Detect which cell encompasses the target text, then output its [x, y] center coordinate. 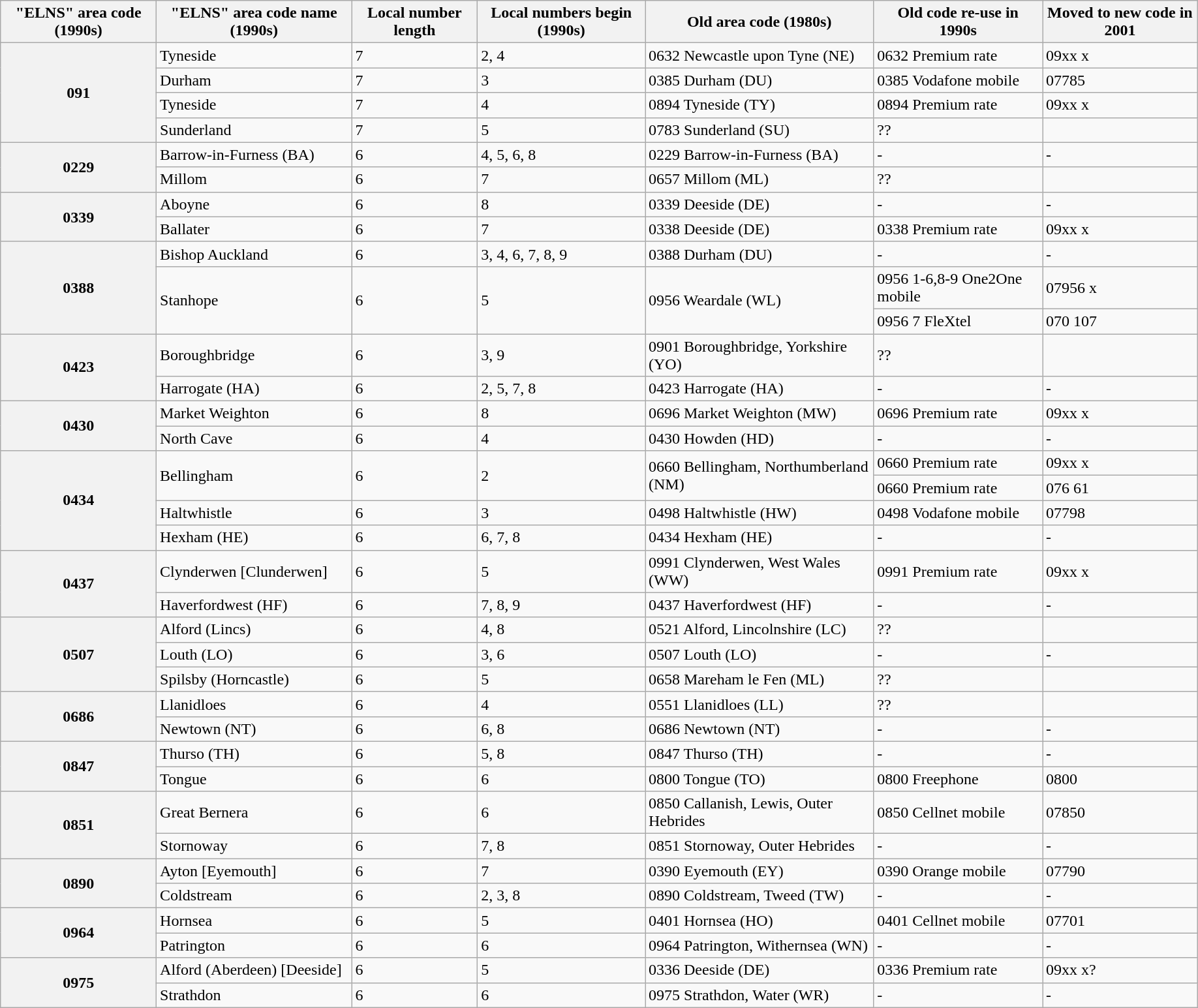
0498 Vodafone mobile [958, 513]
Durham [254, 80]
0851 Stornoway, Outer Hebrides [759, 846]
"ELNS" area code name (1990s) [254, 22]
6, 8 [561, 729]
Moved to new code in 2001 [1120, 22]
0956 Weardale (WL) [759, 300]
0894 Tyneside (TY) [759, 105]
Thurso (TH) [254, 754]
0388 [78, 287]
Stanhope [254, 300]
Great Bernera [254, 813]
070 107 [1120, 321]
Millom [254, 179]
0851 [78, 825]
0632 Premium rate [958, 55]
Old code re-use in 1990s [958, 22]
0975 Strathdon, Water (WR) [759, 995]
0498 Haltwhistle (HW) [759, 513]
0696 Market Weighton (MW) [759, 414]
0338 Premium rate [958, 229]
Patrington [254, 945]
0956 7 FleXtel [958, 321]
07850 [1120, 813]
0507 [78, 654]
Alford (Aberdeen) [Deeside] [254, 970]
Market Weighton [254, 414]
0658 Mareham le Fen (ML) [759, 679]
0401 Cellnet mobile [958, 921]
07785 [1120, 80]
0800 [1120, 778]
2, 4 [561, 55]
Aboyne [254, 204]
0336 Deeside (DE) [759, 970]
Haverfordwest (HF) [254, 605]
0847 [78, 766]
0975 [78, 983]
"ELNS" area code (1990s) [78, 22]
3, 9 [561, 355]
Alford (Lincs) [254, 630]
0390 Orange mobile [958, 871]
0800 Freephone [958, 778]
Boroughbridge [254, 355]
Bellingham [254, 476]
0660 Bellingham, Northumberland (NM) [759, 476]
0229 [78, 167]
Clynderwen [Clunderwen] [254, 572]
0430 [78, 426]
0423 Harrogate (HA) [759, 389]
0385 Vodafone mobile [958, 80]
5, 8 [561, 754]
076 61 [1120, 488]
Local number length [415, 22]
Bishop Auckland [254, 254]
0850 Cellnet mobile [958, 813]
0847 Thurso (TH) [759, 754]
0991 Premium rate [958, 572]
2 [561, 476]
4, 5, 6, 8 [561, 155]
07798 [1120, 513]
7, 8, 9 [561, 605]
0388 Durham (DU) [759, 254]
Llanidloes [254, 704]
0964 Patrington, Withernsea (WN) [759, 945]
Coldstream [254, 896]
0229 Barrow-in-Furness (BA) [759, 155]
3, 4, 6, 7, 8, 9 [561, 254]
Barrow-in-Furness (BA) [254, 155]
0339 Deeside (DE) [759, 204]
Spilsby (Horncastle) [254, 679]
07790 [1120, 871]
0850 Callanish, Lewis, Outer Hebrides [759, 813]
7, 8 [561, 846]
0696 Premium rate [958, 414]
Ballater [254, 229]
091 [78, 93]
0437 Haverfordwest (HF) [759, 605]
0430 Howden (HD) [759, 438]
0551 Llanidloes (LL) [759, 704]
Hornsea [254, 921]
Local numbers begin (1990s) [561, 22]
0686 Newtown (NT) [759, 729]
0521 Alford, Lincolnshire (LC) [759, 630]
2, 3, 8 [561, 896]
0401 Hornsea (HO) [759, 921]
0339 [78, 217]
0657 Millom (ML) [759, 179]
07701 [1120, 921]
0800 Tongue (TO) [759, 778]
Harrogate (HA) [254, 389]
0956 1-6,8-9 One2One mobile [958, 287]
0507 Louth (LO) [759, 654]
0336 Premium rate [958, 970]
07956 x [1120, 287]
Ayton [Eyemouth] [254, 871]
Sunderland [254, 130]
0434 [78, 500]
North Cave [254, 438]
0632 Newcastle upon Tyne (NE) [759, 55]
Hexham (HE) [254, 538]
Stornoway [254, 846]
Haltwhistle [254, 513]
0901 Boroughbridge, Yorkshire (YO) [759, 355]
6, 7, 8 [561, 538]
Tongue [254, 778]
0890 [78, 883]
Strathdon [254, 995]
2, 5, 7, 8 [561, 389]
0894 Premium rate [958, 105]
0890 Coldstream, Tweed (TW) [759, 896]
0385 Durham (DU) [759, 80]
Newtown (NT) [254, 729]
3, 6 [561, 654]
09xx x? [1120, 970]
4, 8 [561, 630]
0338 Deeside (DE) [759, 229]
0991 Clynderwen, West Wales (WW) [759, 572]
0390 Eyemouth (EY) [759, 871]
0783 Sunderland (SU) [759, 130]
0686 [78, 716]
0437 [78, 583]
0434 Hexham (HE) [759, 538]
Old area code (1980s) [759, 22]
Louth (LO) [254, 654]
0964 [78, 933]
0423 [78, 368]
